Return [x, y] of the center of cell containing provided text 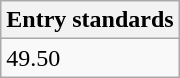
Entry standards [90, 20]
49.50 [90, 58]
